Return the [x, y] coordinate for the center point of the cell that contains the specified text.  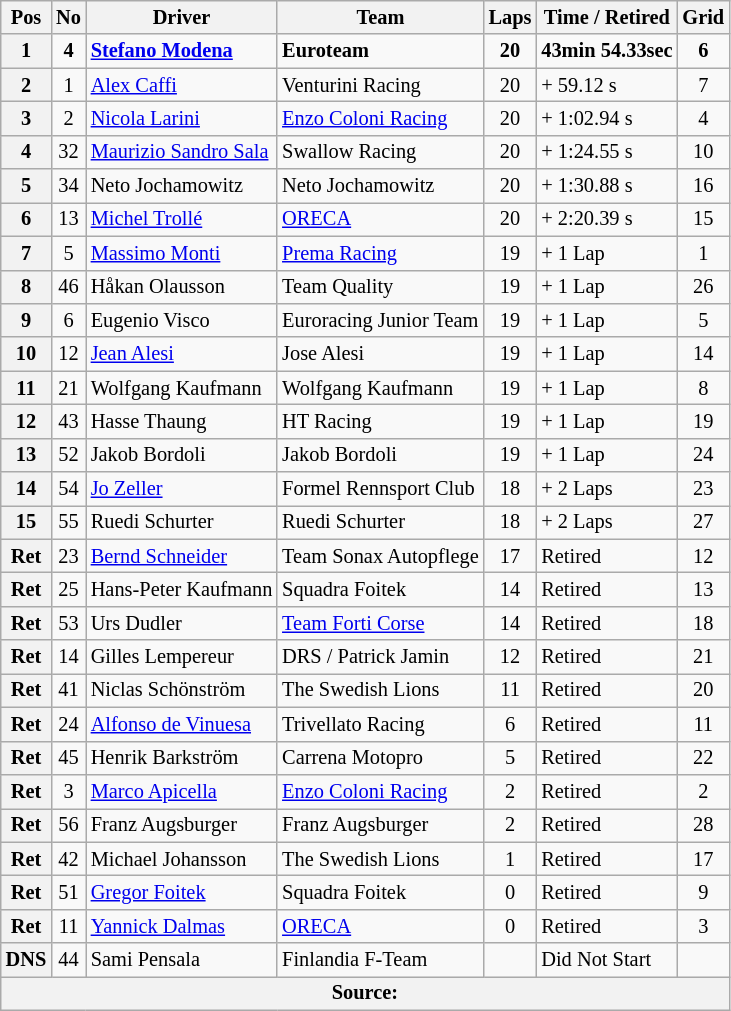
Nicola Larini [182, 118]
Gilles Lempereur [182, 657]
Laps [510, 17]
Team Quality [380, 287]
Stefano Modena [182, 51]
27 [703, 522]
Eugenio Visco [182, 320]
Jo Zeller [182, 489]
Formel Rennsport Club [380, 489]
22 [703, 758]
44 [68, 960]
Venturini Racing [380, 85]
Marco Apicella [182, 791]
26 [703, 287]
43min 54.33sec [606, 51]
28 [703, 825]
53 [68, 623]
+ 2:20.39 s [606, 219]
HT Racing [380, 421]
Pos [26, 17]
25 [68, 589]
Time / Retired [606, 17]
Did Not Start [606, 960]
DNS [26, 960]
45 [68, 758]
Jean Alesi [182, 354]
Finlandia F-Team [380, 960]
16 [703, 186]
43 [68, 421]
Niclas Schönström [182, 690]
52 [68, 455]
+ 1:24.55 s [606, 152]
Grid [703, 17]
Yannick Dalmas [182, 926]
55 [68, 522]
Hans-Peter Kaufmann [182, 589]
Massimo Monti [182, 253]
Henrik Barkström [182, 758]
Urs Dudler [182, 623]
+ 1:02.94 s [606, 118]
Michael Johansson [182, 859]
Håkan Olausson [182, 287]
Euroracing Junior Team [380, 320]
No [68, 17]
Swallow Racing [380, 152]
Team [380, 17]
Carrena Motopro [380, 758]
Team Sonax Autopflege [380, 556]
Driver [182, 17]
DRS / Patrick Jamin [380, 657]
32 [68, 152]
Alex Caffi [182, 85]
Alfonso de Vinuesa [182, 724]
Bernd Schneider [182, 556]
Hasse Thaung [182, 421]
51 [68, 892]
Michel Trollé [182, 219]
Prema Racing [380, 253]
Euroteam [380, 51]
+ 1:30.88 s [606, 186]
34 [68, 186]
42 [68, 859]
Team Forti Corse [380, 623]
54 [68, 489]
+ 59.12 s [606, 85]
56 [68, 825]
Jose Alesi [380, 354]
Sami Pensala [182, 960]
Trivellato Racing [380, 724]
Maurizio Sandro Sala [182, 152]
Source: [365, 993]
41 [68, 690]
46 [68, 287]
Gregor Foitek [182, 892]
